Pinpoint the cell where the given text exists, returning its [X, Y] midpoint coordinate. 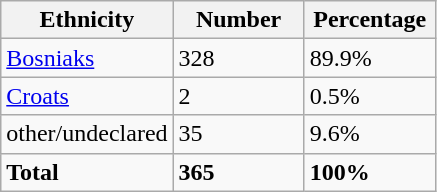
89.9% [370, 58]
35 [238, 134]
2 [238, 96]
Total [87, 172]
Croats [87, 96]
Bosniaks [87, 58]
other/undeclared [87, 134]
100% [370, 172]
Number [238, 20]
365 [238, 172]
Percentage [370, 20]
Ethnicity [87, 20]
9.6% [370, 134]
0.5% [370, 96]
328 [238, 58]
